Extract the [x, y] coordinate from the center of the cell holding the provided text.  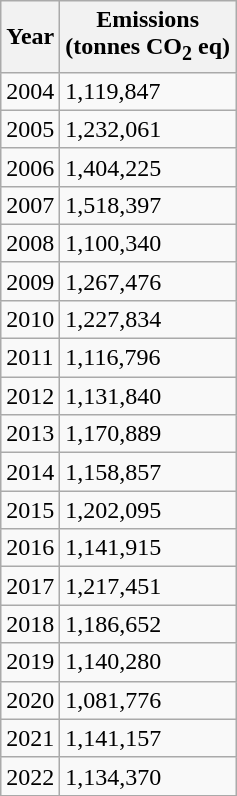
2022 [30, 776]
1,186,652 [148, 624]
2004 [30, 91]
2021 [30, 738]
2011 [30, 358]
1,202,095 [148, 510]
1,131,840 [148, 396]
1,141,915 [148, 548]
2018 [30, 624]
2008 [30, 243]
Emissions(tonnes CO2 eq) [148, 36]
1,232,061 [148, 129]
1,227,834 [148, 319]
2014 [30, 472]
2013 [30, 434]
1,119,847 [148, 91]
1,100,340 [148, 243]
1,170,889 [148, 434]
1,267,476 [148, 281]
1,134,370 [148, 776]
2015 [30, 510]
1,141,157 [148, 738]
1,140,280 [148, 662]
1,404,225 [148, 167]
1,116,796 [148, 358]
1,518,397 [148, 205]
1,217,451 [148, 586]
1,081,776 [148, 700]
2019 [30, 662]
2020 [30, 700]
1,158,857 [148, 472]
2006 [30, 167]
Year [30, 36]
2009 [30, 281]
2017 [30, 586]
2007 [30, 205]
2005 [30, 129]
2012 [30, 396]
2010 [30, 319]
2016 [30, 548]
